Locate the cell with the specified text and output its [X, Y] center coordinate. 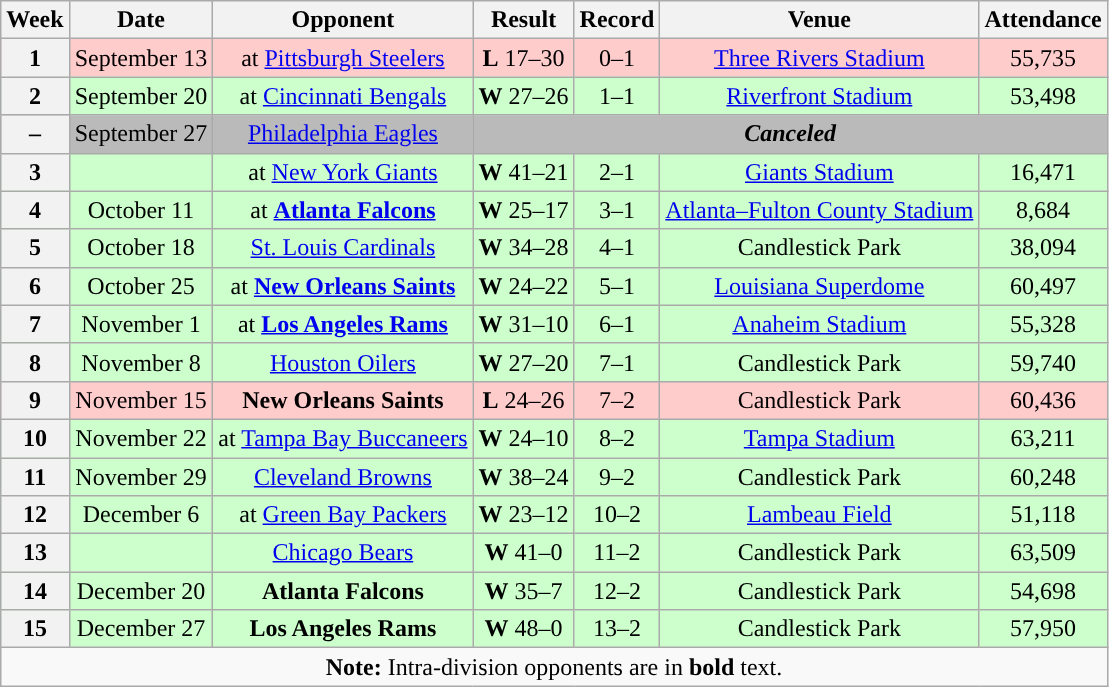
W 23–12 [524, 515]
10–2 [617, 515]
15 [35, 629]
4–1 [617, 248]
Three Rivers Stadium [820, 58]
7 [35, 324]
11 [35, 477]
Cleveland Browns [343, 477]
4 [35, 210]
5 [35, 248]
2 [35, 96]
December 20 [141, 591]
12–2 [617, 591]
W 27–26 [524, 96]
W 41–21 [524, 172]
W 48–0 [524, 629]
at Green Bay Packers [343, 515]
W 24–10 [524, 438]
at Cincinnati Bengals [343, 96]
16,471 [1043, 172]
at Pittsburgh Steelers [343, 58]
38,094 [1043, 248]
November 8 [141, 362]
Canceled [790, 134]
Venue [820, 20]
L 17–30 [524, 58]
1–1 [617, 96]
63,509 [1043, 553]
November 22 [141, 438]
Philadelphia Eagles [343, 134]
3 [35, 172]
9 [35, 400]
5–1 [617, 286]
57,950 [1043, 629]
November 1 [141, 324]
December 27 [141, 629]
New Orleans Saints [343, 400]
6–1 [617, 324]
at New York Giants [343, 172]
Giants Stadium [820, 172]
12 [35, 515]
W 25–17 [524, 210]
3–1 [617, 210]
60,497 [1043, 286]
55,735 [1043, 58]
November 15 [141, 400]
0–1 [617, 58]
13 [35, 553]
59,740 [1043, 362]
8 [35, 362]
September 13 [141, 58]
November 29 [141, 477]
Note: Intra-division opponents are in bold text. [554, 667]
at New Orleans Saints [343, 286]
7–1 [617, 362]
September 27 [141, 134]
W 31–10 [524, 324]
Attendance [1043, 20]
Week [35, 20]
53,498 [1043, 96]
11–2 [617, 553]
W 35–7 [524, 591]
Louisiana Superdome [820, 286]
55,328 [1043, 324]
December 6 [141, 515]
at Tampa Bay Buccaneers [343, 438]
60,248 [1043, 477]
9–2 [617, 477]
Tampa Stadium [820, 438]
Anaheim Stadium [820, 324]
W 27–20 [524, 362]
1 [35, 58]
Date [141, 20]
W 38–24 [524, 477]
St. Louis Cardinals [343, 248]
W 41–0 [524, 553]
– [35, 134]
Result [524, 20]
September 20 [141, 96]
at Los Angeles Rams [343, 324]
10 [35, 438]
63,211 [1043, 438]
13–2 [617, 629]
October 11 [141, 210]
at Atlanta Falcons [343, 210]
14 [35, 591]
W 34–28 [524, 248]
51,118 [1043, 515]
Los Angeles Rams [343, 629]
8–2 [617, 438]
Chicago Bears [343, 553]
7–2 [617, 400]
October 25 [141, 286]
6 [35, 286]
54,698 [1043, 591]
October 18 [141, 248]
Record [617, 20]
Atlanta Falcons [343, 591]
Houston Oilers [343, 362]
Opponent [343, 20]
W 24–22 [524, 286]
2–1 [617, 172]
8,684 [1043, 210]
Riverfront Stadium [820, 96]
Lambeau Field [820, 515]
L 24–26 [524, 400]
Atlanta–Fulton County Stadium [820, 210]
60,436 [1043, 400]
